Pinpoint the cell where the given text exists, returning its [x, y] midpoint coordinate. 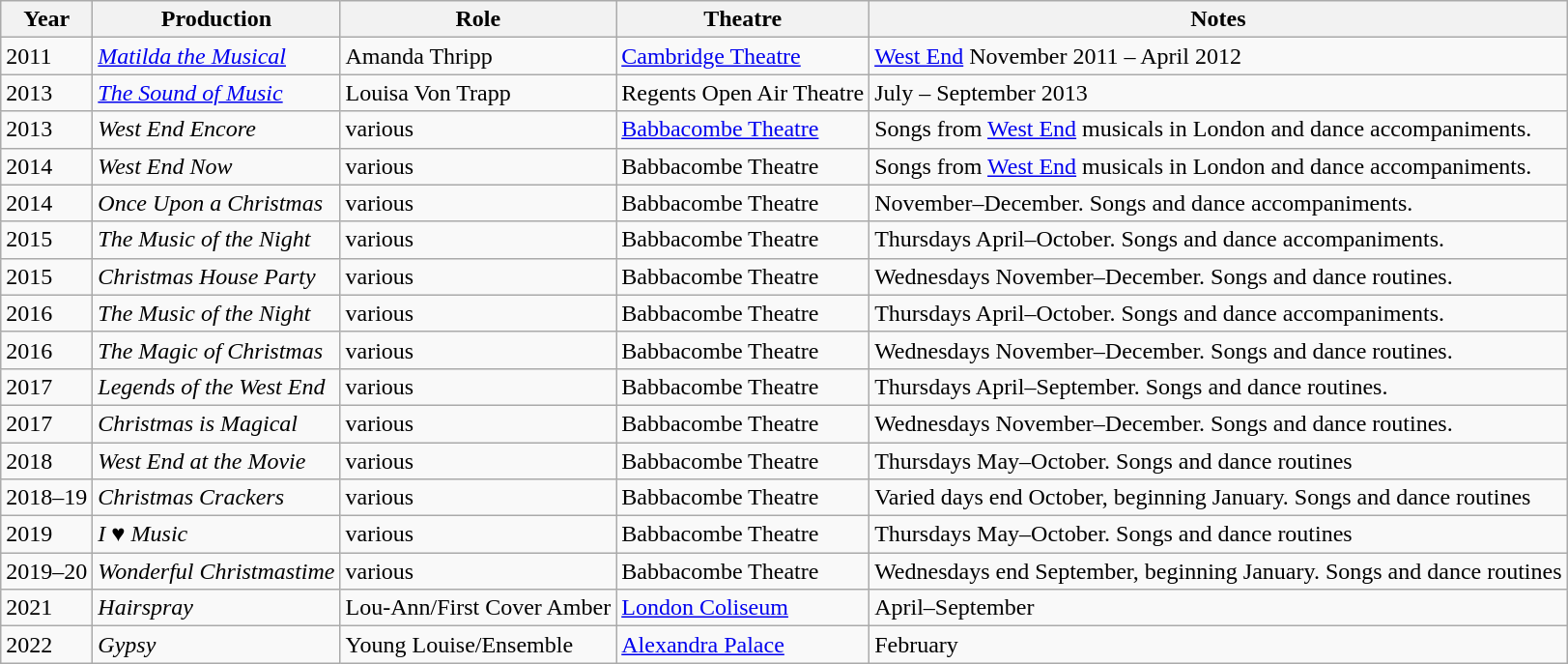
Year [46, 19]
2018–19 [46, 498]
West End Now [216, 166]
West End Encore [216, 130]
Wednesdays end September, beginning January. Songs and dance routines [1218, 571]
February [1218, 645]
Once Upon a Christmas [216, 203]
Christmas House Party [216, 276]
Production [216, 19]
Varied days end October, beginning January. Songs and dance routines [1218, 498]
Role [478, 19]
Matilda the Musical [216, 56]
2011 [46, 56]
Lou-Ann/First Cover Amber [478, 608]
July – September 2013 [1218, 93]
Cambridge Theatre [743, 56]
Christmas Crackers [216, 498]
Legends of the West End [216, 387]
2018 [46, 461]
The Sound of Music [216, 93]
Alexandra Palace [743, 645]
I ♥ Music [216, 534]
2021 [46, 608]
April–September [1218, 608]
Young Louise/Ensemble [478, 645]
Gypsy [216, 645]
Thursdays April–September. Songs and dance routines. [1218, 387]
West End at the Movie [216, 461]
November–December. Songs and dance accompaniments. [1218, 203]
Christmas is Magical [216, 423]
Regents Open Air Theatre [743, 93]
Louisa Von Trapp [478, 93]
Theatre [743, 19]
2019–20 [46, 571]
Hairspray [216, 608]
The Magic of Christmas [216, 350]
2019 [46, 534]
2022 [46, 645]
West End November 2011 – April 2012 [1218, 56]
Notes [1218, 19]
Wonderful Christmastime [216, 571]
Amanda Thripp [478, 56]
London Coliseum [743, 608]
